Return (X, Y) of the center of cell containing provided text 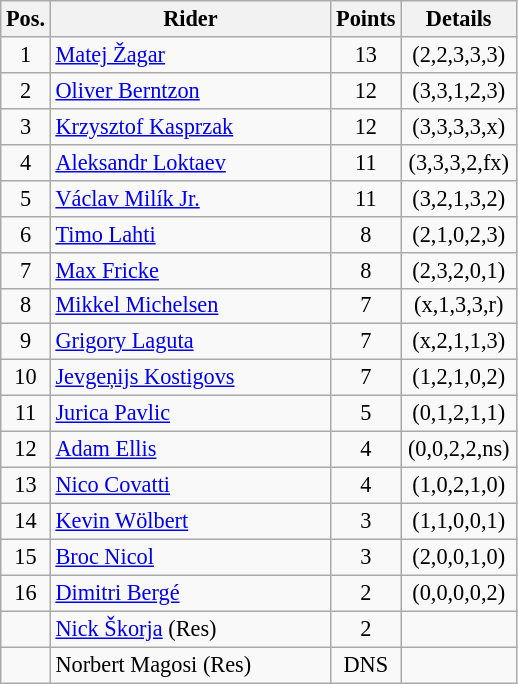
Krzysztof Kasprzak (190, 126)
(0,0,0,0,2) (458, 593)
Aleksandr Loktaev (190, 162)
Václav Milík Jr. (190, 198)
9 (26, 342)
Broc Nicol (190, 557)
(0,1,2,1,1) (458, 414)
Points (366, 19)
(3,3,1,2,3) (458, 90)
Nico Covatti (190, 485)
(x,1,3,3,r) (458, 306)
10 (26, 378)
Rider (190, 19)
Details (458, 19)
(2,2,3,3,3) (458, 55)
Nick Škorja (Res) (190, 629)
Oliver Berntzon (190, 90)
15 (26, 557)
Dimitri Bergé (190, 593)
Jevgeņijs Kostigovs (190, 378)
Pos. (26, 19)
14 (26, 521)
(3,3,3,3,x) (458, 126)
(1,1,0,0,1) (458, 521)
(x,2,1,1,3) (458, 342)
(2,1,0,2,3) (458, 234)
Norbert Magosi (Res) (190, 665)
Max Fricke (190, 270)
(0,0,2,2,ns) (458, 450)
Timo Lahti (190, 234)
1 (26, 55)
Matej Žagar (190, 55)
Jurica Pavlic (190, 414)
(1,0,2,1,0) (458, 485)
Adam Ellis (190, 450)
DNS (366, 665)
(2,0,0,1,0) (458, 557)
16 (26, 593)
(3,2,1,3,2) (458, 198)
(1,2,1,0,2) (458, 378)
Mikkel Michelsen (190, 306)
Kevin Wölbert (190, 521)
(3,3,3,2,fx) (458, 162)
6 (26, 234)
Grigory Laguta (190, 342)
(2,3,2,0,1) (458, 270)
